Extract the (X, Y) coordinate from the center of the cell holding the provided text.  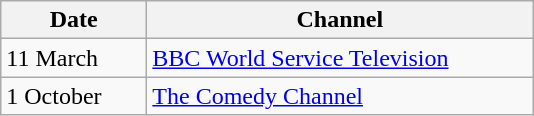
BBC World Service Television (340, 58)
11 March (74, 58)
Channel (340, 20)
1 October (74, 96)
The Comedy Channel (340, 96)
Date (74, 20)
